For the text-containing cell, return its midpoint in [X, Y] coordinate format. 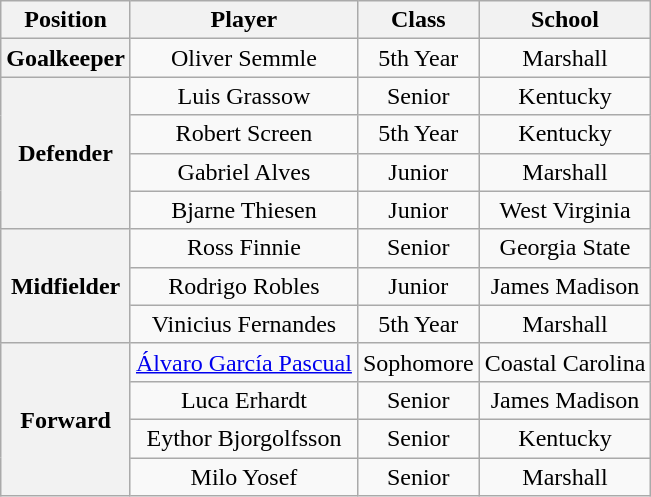
Luis Grassow [244, 96]
Luca Erhardt [244, 400]
Ross Finnie [244, 248]
Gabriel Alves [244, 172]
Forward [66, 419]
Midfielder [66, 286]
Vinicius Fernandes [244, 324]
Coastal Carolina [565, 362]
Robert Screen [244, 134]
Player [244, 20]
Álvaro García Pascual [244, 362]
Class [418, 20]
Oliver Semmle [244, 58]
Defender [66, 153]
Rodrigo Robles [244, 286]
School [565, 20]
Position [66, 20]
Milo Yosef [244, 477]
Georgia State [565, 248]
Bjarne Thiesen [244, 210]
West Virginia [565, 210]
Goalkeeper [66, 58]
Eythor Bjorgolfsson [244, 438]
Sophomore [418, 362]
